For the text-containing cell, return its midpoint in (X, Y) coordinate format. 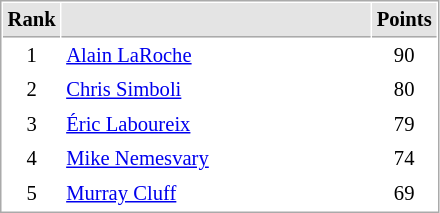
80 (404, 90)
Éric Laboureix (216, 124)
79 (404, 124)
Mike Nemesvary (216, 158)
Chris Simboli (216, 90)
Alain LaRoche (216, 56)
69 (404, 194)
90 (404, 56)
3 (32, 124)
2 (32, 90)
Rank (32, 20)
Points (404, 20)
Murray Cluff (216, 194)
5 (32, 194)
4 (32, 158)
74 (404, 158)
1 (32, 56)
